Locate the cell with the specified text and output its (x, y) center coordinate. 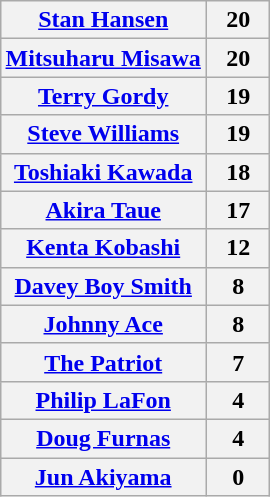
Terry Gordy (103, 96)
7 (238, 362)
0 (238, 477)
17 (238, 210)
Akira Taue (103, 210)
Mitsuharu Misawa (103, 58)
Philip LaFon (103, 400)
Davey Boy Smith (103, 286)
12 (238, 248)
Stan Hansen (103, 20)
Kenta Kobashi (103, 248)
The Patriot (103, 362)
Doug Furnas (103, 438)
Jun Akiyama (103, 477)
18 (238, 172)
Steve Williams (103, 134)
Toshiaki Kawada (103, 172)
Johnny Ace (103, 324)
